Pinpoint the cell where the given text exists, returning its [X, Y] midpoint coordinate. 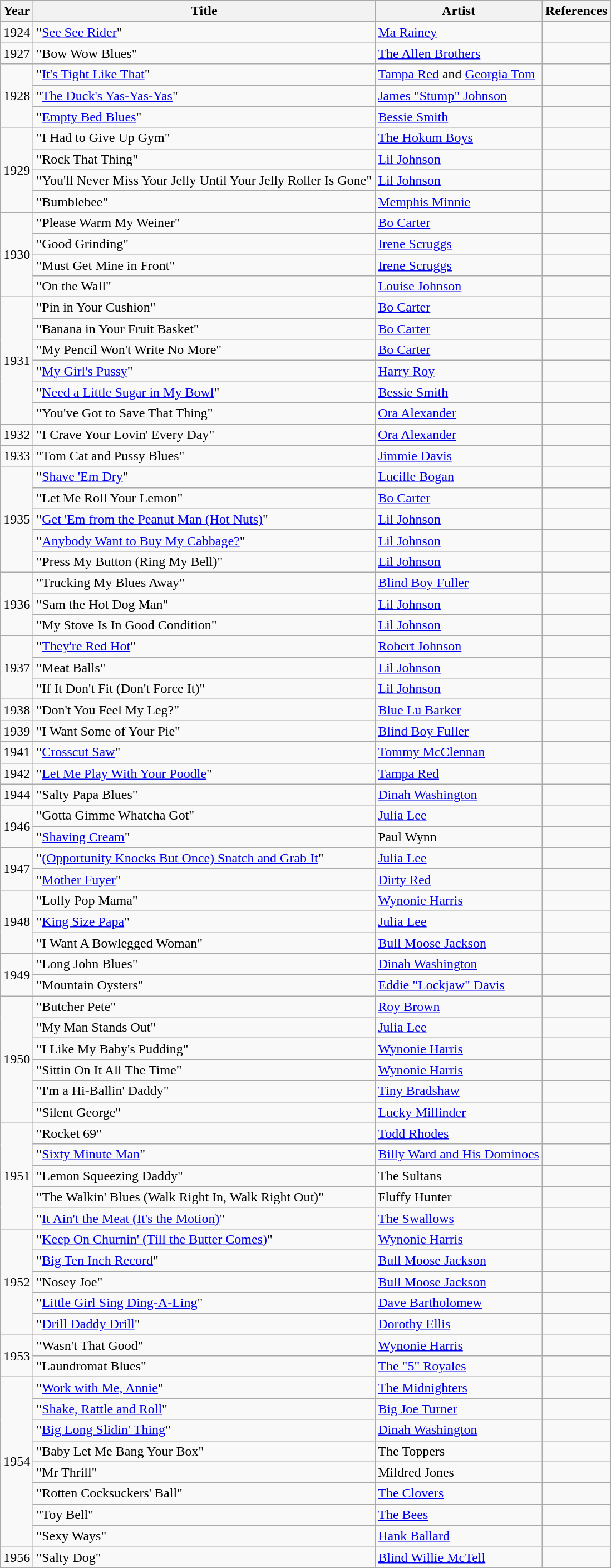
"Sittin On It All The Time" [204, 1070]
Tommy McClennan [459, 752]
"Work with Me, Annie" [204, 1388]
Title [204, 11]
Blue Lu Barker [459, 710]
"I Had to Give Up Gym" [204, 138]
"Drill Daddy Drill" [204, 1324]
"Salty Papa Blues" [204, 795]
"Shaving Cream" [204, 837]
"Sixty Minute Man" [204, 1155]
"Trucking My Blues Away" [204, 583]
"Rock That Thing" [204, 159]
The Toppers [459, 1451]
1944 [17, 795]
"If It Don't Fit (Don't Force It)" [204, 689]
"Rocket 69" [204, 1133]
1942 [17, 773]
"Empty Bed Blues" [204, 117]
1949 [17, 975]
"I Like My Baby's Pudding" [204, 1049]
Paul Wynn [459, 837]
"Shake, Rattle and Roll" [204, 1409]
"Mr Thrill" [204, 1472]
Ma Rainey [459, 32]
1950 [17, 1059]
1948 [17, 921]
1946 [17, 826]
1930 [17, 254]
"The Walkin' Blues (Walk Right In, Walk Right Out)" [204, 1197]
"I Want Some of Your Pie" [204, 731]
"My Girl's Pussy" [204, 371]
1951 [17, 1176]
Tampa Red [459, 773]
"You've Got to Save That Thing" [204, 413]
Dorothy Ellis [459, 1324]
"Meat Balls" [204, 668]
1956 [17, 1557]
Hank Ballard [459, 1536]
1939 [17, 731]
"My Stove Is In Good Condition" [204, 625]
Dave Bartholomew [459, 1303]
"Keep On Churnin' (Till the Butter Comes)" [204, 1239]
"The Duck's Yas-Yas-Yas" [204, 96]
1933 [17, 456]
"I'm a Hi-Ballin' Daddy" [204, 1091]
Artist [459, 11]
"Mother Fuyer" [204, 879]
"Butcher Pete" [204, 1007]
1932 [17, 435]
1929 [17, 170]
1928 [17, 96]
The "5" Royales [459, 1367]
The Sultans [459, 1176]
1937 [17, 668]
1935 [17, 519]
"Nosey Joe" [204, 1281]
1936 [17, 604]
1953 [17, 1356]
"Long John Blues" [204, 964]
"Shave 'Em Dry" [204, 477]
"My Man Stands Out" [204, 1028]
"Need a Little Sugar in My Bowl" [204, 392]
"Crosscut Saw" [204, 752]
"Salty Dog" [204, 1557]
Blind Willie McTell [459, 1557]
"Mountain Oysters" [204, 985]
"(Opportunity Knocks But Once) Snatch and Grab It" [204, 858]
"Don't You Feel My Leg?" [204, 710]
"Pin in Your Cushion" [204, 308]
"Sexy Ways" [204, 1536]
Eddie "Lockjaw" Davis [459, 985]
Harry Roy [459, 371]
1938 [17, 710]
Big Joe Turner [459, 1409]
"Banana in Your Fruit Basket" [204, 329]
"On the Wall" [204, 287]
"Let Me Play With Your Poodle" [204, 773]
The Hokum Boys [459, 138]
"It's Tight Like That" [204, 75]
Todd Rhodes [459, 1133]
"I Want A Bowlegged Woman" [204, 943]
1947 [17, 869]
"It Ain't the Meat (It's the Motion)" [204, 1218]
"Big Long Slidin' Thing" [204, 1430]
"I Crave Your Lovin' Every Day" [204, 435]
"Lemon Squeezing Daddy" [204, 1176]
"King Size Papa" [204, 921]
"Get 'Em from the Peanut Man (Hot Nuts)" [204, 519]
"Let Me Roll Your Lemon" [204, 498]
1931 [17, 361]
Lucille Bogan [459, 477]
Lucky Millinder [459, 1112]
"Gotta Gimme Whatcha Got" [204, 816]
"Sam the Hot Dog Man" [204, 604]
"Silent George" [204, 1112]
"Rotten Cocksuckers' Ball" [204, 1493]
"Big Ten Inch Record" [204, 1260]
The Clovers [459, 1493]
Jimmie Davis [459, 456]
Billy Ward and His Dominoes [459, 1155]
"Lolly Pop Mama" [204, 900]
"Anybody Want to Buy My Cabbage?" [204, 540]
"Good Grinding" [204, 244]
Robert Johnson [459, 647]
Memphis Minnie [459, 201]
References [576, 11]
The Swallows [459, 1218]
"They're Red Hot" [204, 647]
Tiny Bradshaw [459, 1091]
1941 [17, 752]
Mildred Jones [459, 1472]
Louise Johnson [459, 287]
"Little Girl Sing Ding-A-Ling" [204, 1303]
Dirty Red [459, 879]
"Bumblebee" [204, 201]
"Bow Wow Blues" [204, 53]
The Allen Brothers [459, 53]
"Laundromat Blues" [204, 1367]
"Baby Let Me Bang Your Box" [204, 1451]
1952 [17, 1281]
"My Pencil Won't Write No More" [204, 350]
"Tom Cat and Pussy Blues" [204, 456]
"See See Rider" [204, 32]
1954 [17, 1462]
The Bees [459, 1515]
1927 [17, 53]
Fluffy Hunter [459, 1197]
Tampa Red and Georgia Tom [459, 75]
"Please Warm My Weiner" [204, 223]
Roy Brown [459, 1007]
"Wasn't That Good" [204, 1345]
"Toy Bell" [204, 1515]
The Midnighters [459, 1388]
"Press My Button (Ring My Bell)" [204, 561]
"Must Get Mine in Front" [204, 265]
1924 [17, 32]
James "Stump" Johnson [459, 96]
Year [17, 11]
"You'll Never Miss Your Jelly Until Your Jelly Roller Is Gone" [204, 180]
